Extract the (x, y) coordinate from the center of the cell holding the provided text.  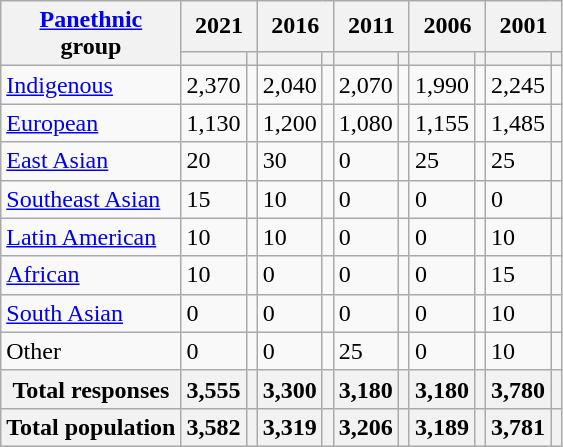
1,130 (214, 123)
2,040 (290, 85)
2,370 (214, 85)
South Asian (91, 313)
Indigenous (91, 85)
3,582 (214, 427)
1,200 (290, 123)
1,155 (442, 123)
3,189 (442, 427)
3,300 (290, 389)
2,070 (366, 85)
20 (214, 161)
Panethnicgroup (91, 34)
3,206 (366, 427)
3,781 (518, 427)
1,485 (518, 123)
African (91, 275)
Latin American (91, 237)
2001 (524, 26)
3,555 (214, 389)
Total population (91, 427)
2011 (371, 26)
3,780 (518, 389)
2006 (447, 26)
2016 (295, 26)
East Asian (91, 161)
Other (91, 351)
1,990 (442, 85)
3,319 (290, 427)
European (91, 123)
Southeast Asian (91, 199)
1,080 (366, 123)
2021 (219, 26)
Total responses (91, 389)
2,245 (518, 85)
30 (290, 161)
